Extract the [X, Y] coordinate from the center of the cell holding the provided text.  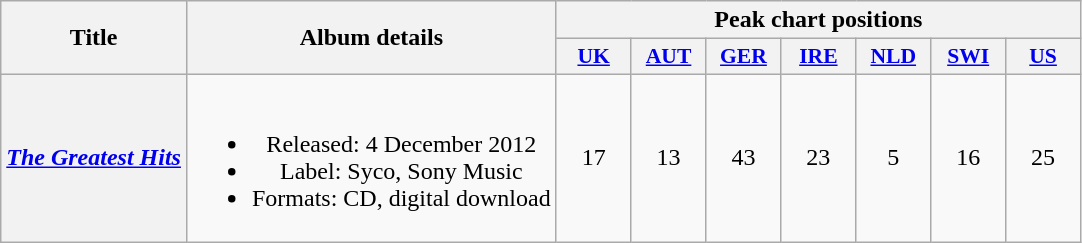
UK [594, 57]
US [1044, 57]
25 [1044, 158]
NLD [894, 57]
Album details [371, 38]
17 [594, 158]
Peak chart positions [818, 20]
Released: 4 December 2012Label: Syco, Sony MusicFormats: CD, digital download [371, 158]
The Greatest Hits [94, 158]
AUT [668, 57]
SWI [968, 57]
16 [968, 158]
GER [744, 57]
23 [818, 158]
Title [94, 38]
13 [668, 158]
IRE [818, 57]
43 [744, 158]
5 [894, 158]
